Provide the [x, y] coordinate of the cell's center where the given text is located.  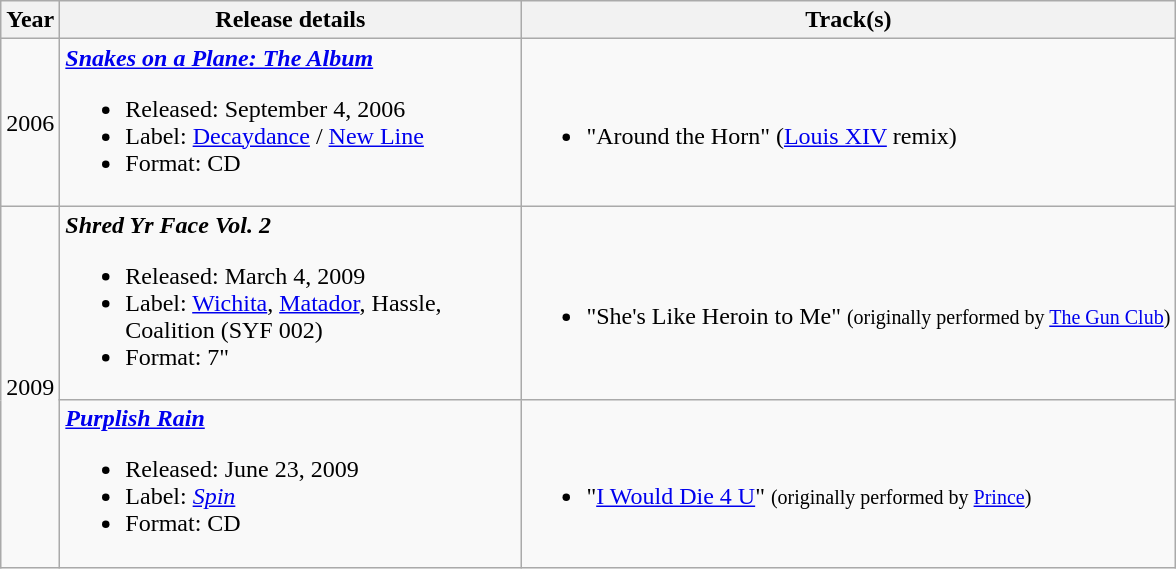
Release details [290, 20]
"I Would Die 4 U" (originally performed by Prince) [848, 484]
Snakes on a Plane: The AlbumReleased: September 4, 2006Label: Decaydance / New LineFormat: CD [290, 122]
2009 [30, 386]
Year [30, 20]
Track(s) [848, 20]
Purplish RainReleased: June 23, 2009Label: SpinFormat: CD [290, 484]
2006 [30, 122]
"Around the Horn" (Louis XIV remix) [848, 122]
"She's Like Heroin to Me" (originally performed by The Gun Club) [848, 303]
Shred Yr Face Vol. 2Released: March 4, 2009Label: Wichita, Matador, Hassle, Coalition (SYF 002)Format: 7" [290, 303]
